Find where the given text appears and provide that cell's center as (x, y) coordinate. 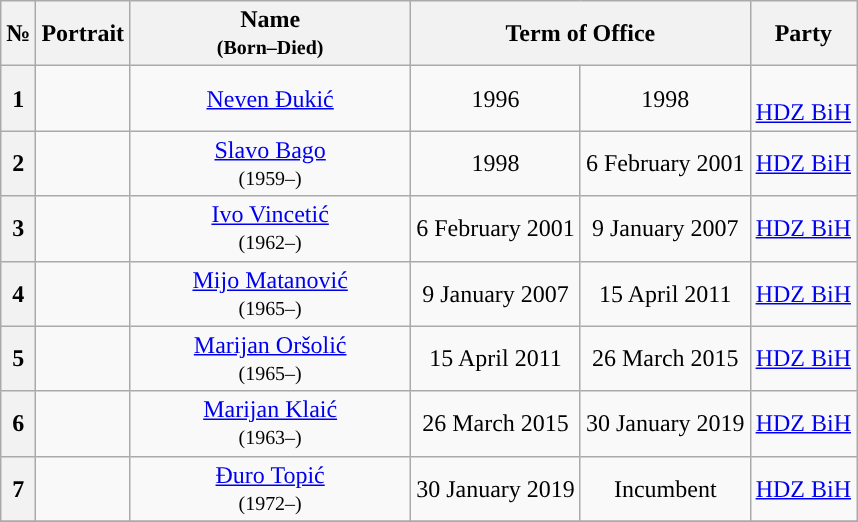
6 (18, 424)
Party (803, 34)
7 (18, 488)
4 (18, 294)
2 (18, 164)
5 (18, 358)
Marijan Klaić(1963–) (270, 424)
Incumbent (665, 488)
Name(Born–Died) (270, 34)
Slavo Bago(1959–) (270, 164)
Portrait (83, 34)
Marijan Oršolić(1965–) (270, 358)
3 (18, 228)
Đuro Topić(1972–) (270, 488)
Neven Đukić (270, 98)
№ (18, 34)
Ivo Vincetić(1962–) (270, 228)
1 (18, 98)
Mijo Matanović(1965–) (270, 294)
1996 (496, 98)
Term of Office (580, 34)
